Scan for the cell matching the given text and deliver its (X, Y) coordinate at center. 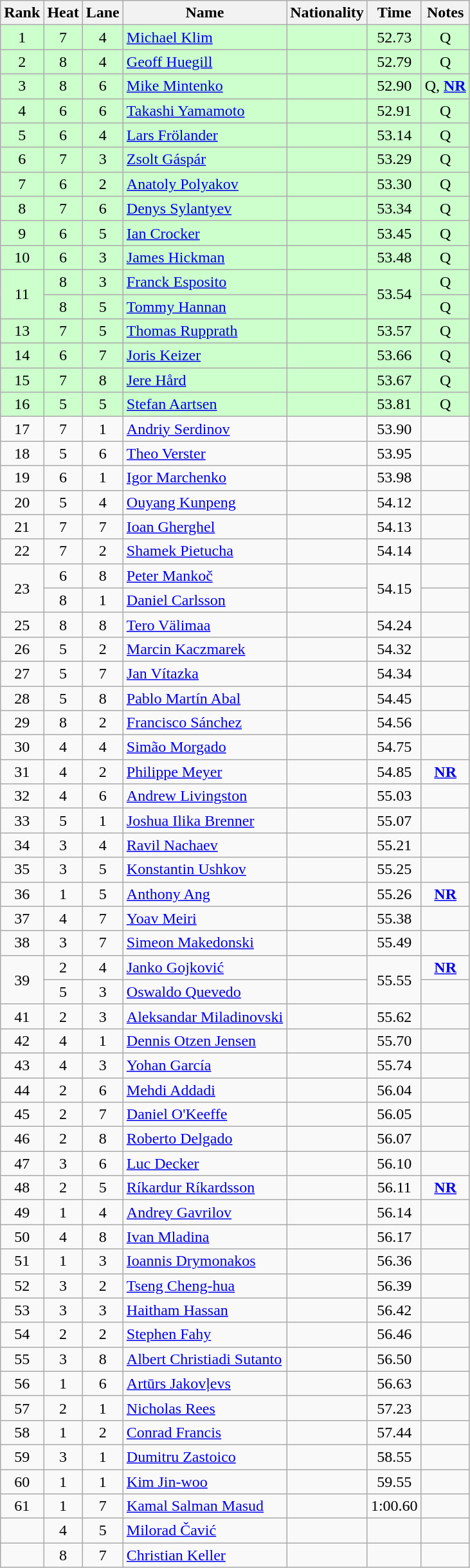
Ravil Nachaev (204, 845)
Andriy Serdinov (204, 429)
30 (22, 747)
56.46 (394, 1335)
Takashi Yamamoto (204, 111)
Francisco Sánchez (204, 723)
36 (22, 894)
Roberto Delgado (204, 1139)
Thomas Rupprath (204, 331)
54 (22, 1335)
28 (22, 698)
Dennis Otzen Jensen (204, 1041)
55.70 (394, 1041)
56.63 (394, 1383)
44 (22, 1090)
Andrew Livingston (204, 796)
Konstantin Ushkov (204, 870)
53.67 (394, 380)
Geoff Huegill (204, 62)
Anatoly Polyakov (204, 184)
54.14 (394, 551)
56.42 (394, 1310)
53.54 (394, 294)
52 (22, 1286)
35 (22, 870)
38 (22, 943)
Tero Välimaa (204, 624)
52.90 (394, 86)
Anthony Ang (204, 894)
53.29 (394, 160)
53.95 (394, 453)
54.24 (394, 624)
Theo Verster (204, 453)
James Hickman (204, 257)
43 (22, 1065)
60 (22, 1481)
Simeon Makedonski (204, 943)
Stephen Fahy (204, 1335)
59 (22, 1457)
Simão Morgado (204, 747)
34 (22, 845)
39 (22, 980)
Christian Keller (204, 1555)
55.55 (394, 980)
Rank (22, 13)
53.34 (394, 208)
29 (22, 723)
Dumitru Zastoico (204, 1457)
56.05 (394, 1115)
Kamal Salman Masud (204, 1506)
Peter Mankoč (204, 576)
Ioannis Drymonakos (204, 1261)
55.62 (394, 1016)
Michael Klim (204, 37)
53.90 (394, 429)
Ivan Mladina (204, 1237)
10 (22, 257)
Daniel Carlsson (204, 600)
Kim Jin-woo (204, 1481)
11 (22, 294)
20 (22, 502)
53.48 (394, 257)
Denys Sylantyev (204, 208)
Milorad Čavić (204, 1531)
Albert Christiadi Sutanto (204, 1359)
51 (22, 1261)
56.04 (394, 1090)
33 (22, 821)
58 (22, 1432)
Aleksandar Miladinovski (204, 1016)
1:00.60 (394, 1506)
58.55 (394, 1457)
Oswaldo Quevedo (204, 992)
53.45 (394, 233)
54.45 (394, 698)
Pablo Martín Abal (204, 698)
55 (22, 1359)
Luc Decker (204, 1163)
55.07 (394, 821)
27 (22, 673)
42 (22, 1041)
Lars Frölander (204, 135)
21 (22, 527)
55.25 (394, 870)
Ríkardur Ríkardsson (204, 1188)
54.15 (394, 588)
Joshua Ilika Brenner (204, 821)
53.81 (394, 405)
Igor Marchenko (204, 478)
56.11 (394, 1188)
Ouyang Kunpeng (204, 502)
Ian Crocker (204, 233)
52.73 (394, 37)
Marcin Kaczmarek (204, 649)
47 (22, 1163)
56.17 (394, 1237)
Franck Esposito (204, 282)
55.49 (394, 943)
53.98 (394, 478)
Mike Mintenko (204, 86)
15 (22, 380)
Philippe Meyer (204, 772)
54.32 (394, 649)
61 (22, 1506)
48 (22, 1188)
54.12 (394, 502)
13 (22, 331)
Lane (103, 13)
Time (394, 13)
Nationality (327, 13)
55.74 (394, 1065)
25 (22, 624)
32 (22, 796)
Name (204, 13)
Conrad Francis (204, 1432)
56.39 (394, 1286)
Haitham Hassan (204, 1310)
59.55 (394, 1481)
Yoav Meiri (204, 918)
18 (22, 453)
Notes (445, 13)
53.30 (394, 184)
50 (22, 1237)
54.85 (394, 772)
Artūrs Jakovļevs (204, 1383)
17 (22, 429)
52.91 (394, 111)
55.26 (394, 894)
57.23 (394, 1408)
56.07 (394, 1139)
52.79 (394, 62)
41 (22, 1016)
56.36 (394, 1261)
26 (22, 649)
9 (22, 233)
55.38 (394, 918)
23 (22, 588)
Joris Keizer (204, 356)
22 (22, 551)
57 (22, 1408)
54.75 (394, 747)
14 (22, 356)
45 (22, 1115)
19 (22, 478)
Zsolt Gáspár (204, 160)
Stefan Aartsen (204, 405)
Daniel O'Keeffe (204, 1115)
Jere Hård (204, 380)
57.44 (394, 1432)
56.10 (394, 1163)
46 (22, 1139)
56.50 (394, 1359)
31 (22, 772)
Janko Gojković (204, 967)
53 (22, 1310)
54.34 (394, 673)
Ioan Gherghel (204, 527)
55.21 (394, 845)
37 (22, 918)
Mehdi Addadi (204, 1090)
Heat (63, 13)
Tseng Cheng-hua (204, 1286)
Yohan García (204, 1065)
Nicholas Rees (204, 1408)
Tommy Hannan (204, 307)
Q, NR (445, 86)
53.14 (394, 135)
Shamek Pietucha (204, 551)
Jan Vítazka (204, 673)
56.14 (394, 1212)
53.57 (394, 331)
53.66 (394, 356)
54.13 (394, 527)
Andrey Gavrilov (204, 1212)
56 (22, 1383)
16 (22, 405)
55.03 (394, 796)
54.56 (394, 723)
49 (22, 1212)
